Search for the cell housing the specified text and yield its [X, Y] center coordinate. 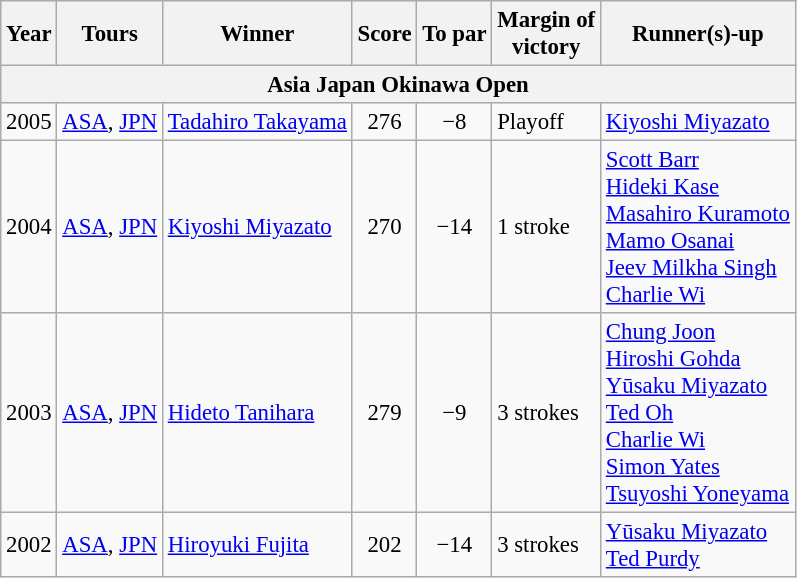
−9 [454, 413]
Yūsaku Miyazato Ted Purdy [698, 546]
276 [384, 122]
Hiroyuki Fujita [257, 546]
2003 [29, 413]
Hideto Tanihara [257, 413]
Margin ofvictory [546, 34]
270 [384, 228]
2004 [29, 228]
1 stroke [546, 228]
−8 [454, 122]
Winner [257, 34]
Tadahiro Takayama [257, 122]
Chung Joon Hiroshi Gohda Yūsaku Miyazato Ted Oh Charlie Wi Simon Yates Tsuyoshi Yoneyama [698, 413]
Scott Barr Hideki Kase Masahiro Kuramoto Mamo Osanai Jeev Milkha Singh Charlie Wi [698, 228]
2002 [29, 546]
Playoff [546, 122]
To par [454, 34]
279 [384, 413]
Score [384, 34]
202 [384, 546]
Tours [110, 34]
Asia Japan Okinawa Open [398, 85]
Runner(s)-up [698, 34]
Year [29, 34]
2005 [29, 122]
